Pinpoint the cell where the given text exists, returning its [X, Y] midpoint coordinate. 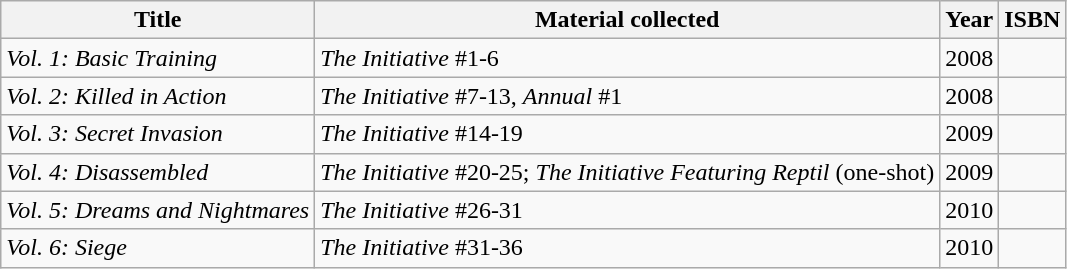
The Initiative #31-36 [628, 248]
Vol. 2: Killed in Action [158, 96]
Year [970, 20]
The Initiative #14-19 [628, 134]
The Initiative #1-6 [628, 58]
Vol. 3: Secret Invasion [158, 134]
Title [158, 20]
Vol. 4: Disassembled [158, 172]
The Initiative #26-31 [628, 210]
The Initiative #7-13, Annual #1 [628, 96]
ISBN [1032, 20]
Vol. 6: Siege [158, 248]
Material collected [628, 20]
Vol. 1: Basic Training [158, 58]
Vol. 5: Dreams and Nightmares [158, 210]
The Initiative #20-25; The Initiative Featuring Reptil (one-shot) [628, 172]
